Detect which cell encompasses the target text, then output its [x, y] center coordinate. 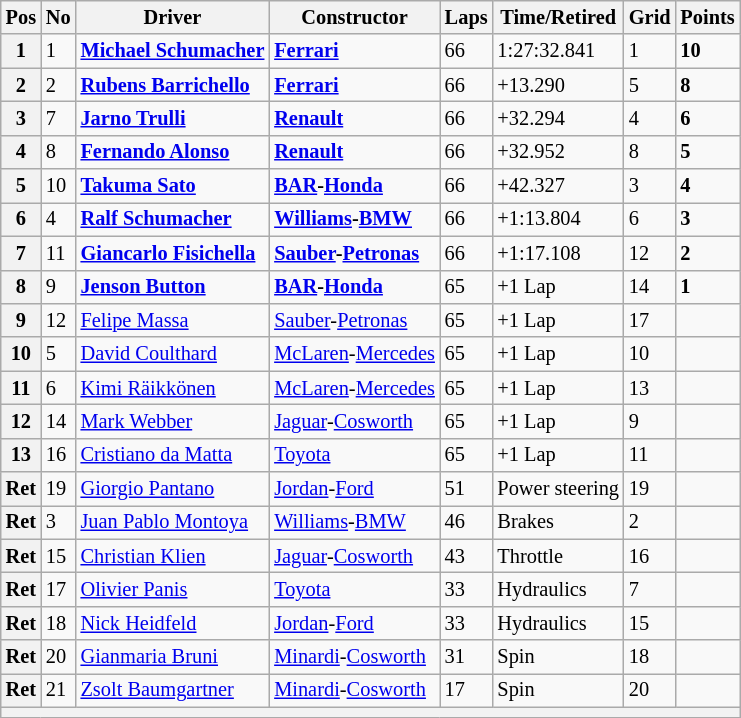
Fernando Alonso [173, 152]
43 [466, 556]
Grid [650, 17]
Michael Schumacher [173, 51]
Juan Pablo Montoya [173, 522]
31 [466, 657]
Rubens Barrichello [173, 85]
+42.327 [558, 186]
+32.294 [558, 118]
No [58, 17]
+1:13.804 [558, 219]
Points [707, 17]
Jenson Button [173, 287]
Felipe Massa [173, 320]
Zsolt Baumgartner [173, 690]
Kimi Räikkönen [173, 388]
Ralf Schumacher [173, 219]
Driver [173, 17]
Throttle [558, 556]
Giorgio Pantano [173, 489]
Time/Retired [558, 17]
+13.290 [558, 85]
Brakes [558, 522]
Jarno Trulli [173, 118]
Takuma Sato [173, 186]
21 [58, 690]
+1:17.108 [558, 253]
Laps [466, 17]
David Coulthard [173, 354]
+32.952 [558, 152]
Giancarlo Fisichella [173, 253]
51 [466, 489]
Nick Heidfeld [173, 623]
Olivier Panis [173, 589]
Cristiano da Matta [173, 455]
Constructor [354, 17]
Gianmaria Bruni [173, 657]
46 [466, 522]
Christian Klien [173, 556]
Power steering [558, 489]
1:27:32.841 [558, 51]
Mark Webber [173, 421]
Pos [21, 17]
